Search for the cell housing the specified text and yield its [x, y] center coordinate. 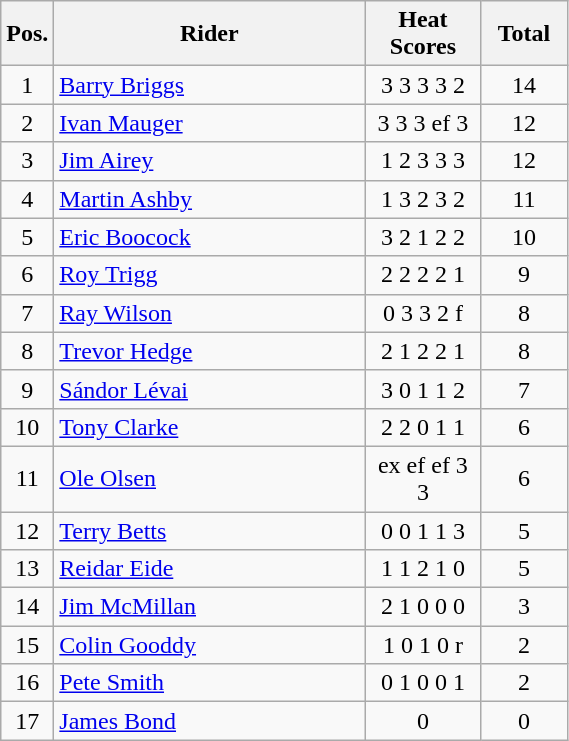
Eric Boocock [210, 237]
2 2 0 1 1 [423, 427]
Total [524, 34]
Jim Airey [210, 161]
3 0 1 1 2 [423, 389]
1 0 1 0 r [423, 645]
James Bond [210, 721]
Heat Scores [423, 34]
Trevor Hedge [210, 351]
1 3 2 3 2 [423, 199]
1 2 3 3 3 [423, 161]
ex ef ef 3 3 [423, 478]
Ray Wilson [210, 313]
17 [28, 721]
4 [28, 199]
1 1 2 1 0 [423, 569]
16 [28, 683]
Rider [210, 34]
Tony Clarke [210, 427]
Colin Gooddy [210, 645]
Barry Briggs [210, 85]
0 3 3 2 f [423, 313]
0 1 0 0 1 [423, 683]
Sándor Lévai [210, 389]
Pete Smith [210, 683]
3 2 1 2 2 [423, 237]
0 0 1 1 3 [423, 531]
Pos. [28, 34]
1 [28, 85]
Terry Betts [210, 531]
2 1 0 0 0 [423, 607]
15 [28, 645]
Martin Ashby [210, 199]
13 [28, 569]
3 3 3 3 2 [423, 85]
Reidar Eide [210, 569]
3 3 3 ef 3 [423, 123]
2 2 2 2 1 [423, 275]
Ivan Mauger [210, 123]
Roy Trigg [210, 275]
2 1 2 2 1 [423, 351]
Ole Olsen [210, 478]
Jim McMillan [210, 607]
